Provide the [X, Y] coordinate of the cell's center where the given text is located.  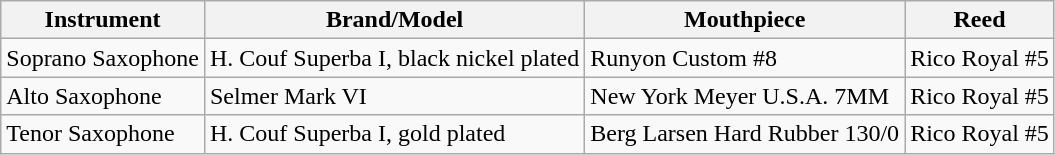
Runyon Custom #8 [745, 58]
Alto Saxophone [103, 96]
Reed [980, 20]
Brand/Model [394, 20]
Mouthpiece [745, 20]
Soprano Saxophone [103, 58]
Berg Larsen Hard Rubber 130/0 [745, 134]
Tenor Saxophone [103, 134]
New York Meyer U.S.A. 7MM [745, 96]
H. Couf Superba I, gold plated [394, 134]
H. Couf Superba I, black nickel plated [394, 58]
Selmer Mark VI [394, 96]
Instrument [103, 20]
